Return the (x, y) coordinate for the center point of the cell that contains the specified text.  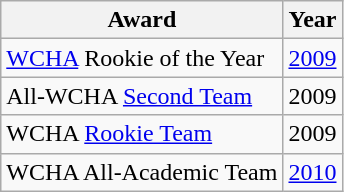
WCHA All-Academic Team (142, 172)
WCHA Rookie of the Year (142, 58)
Year (312, 20)
2010 (312, 172)
Award (142, 20)
All-WCHA Second Team (142, 96)
WCHA Rookie Team (142, 134)
